Output the [X, Y] coordinate of the center of the cell containing the given text.  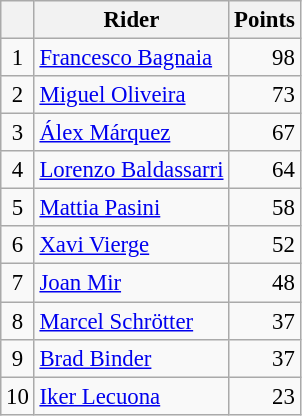
Brad Binder [132, 358]
Mattia Pasini [132, 208]
8 [18, 321]
Marcel Schrötter [132, 321]
1 [18, 58]
Xavi Vierge [132, 245]
3 [18, 133]
Álex Márquez [132, 133]
58 [264, 208]
6 [18, 245]
9 [18, 358]
98 [264, 58]
Miguel Oliveira [132, 95]
52 [264, 245]
67 [264, 133]
Iker Lecuona [132, 396]
64 [264, 170]
10 [18, 396]
5 [18, 208]
Rider [132, 20]
2 [18, 95]
48 [264, 283]
73 [264, 95]
4 [18, 170]
Francesco Bagnaia [132, 58]
7 [18, 283]
Lorenzo Baldassarri [132, 170]
Joan Mir [132, 283]
23 [264, 396]
Points [264, 20]
